For the text-containing cell, return its midpoint in [X, Y] coordinate format. 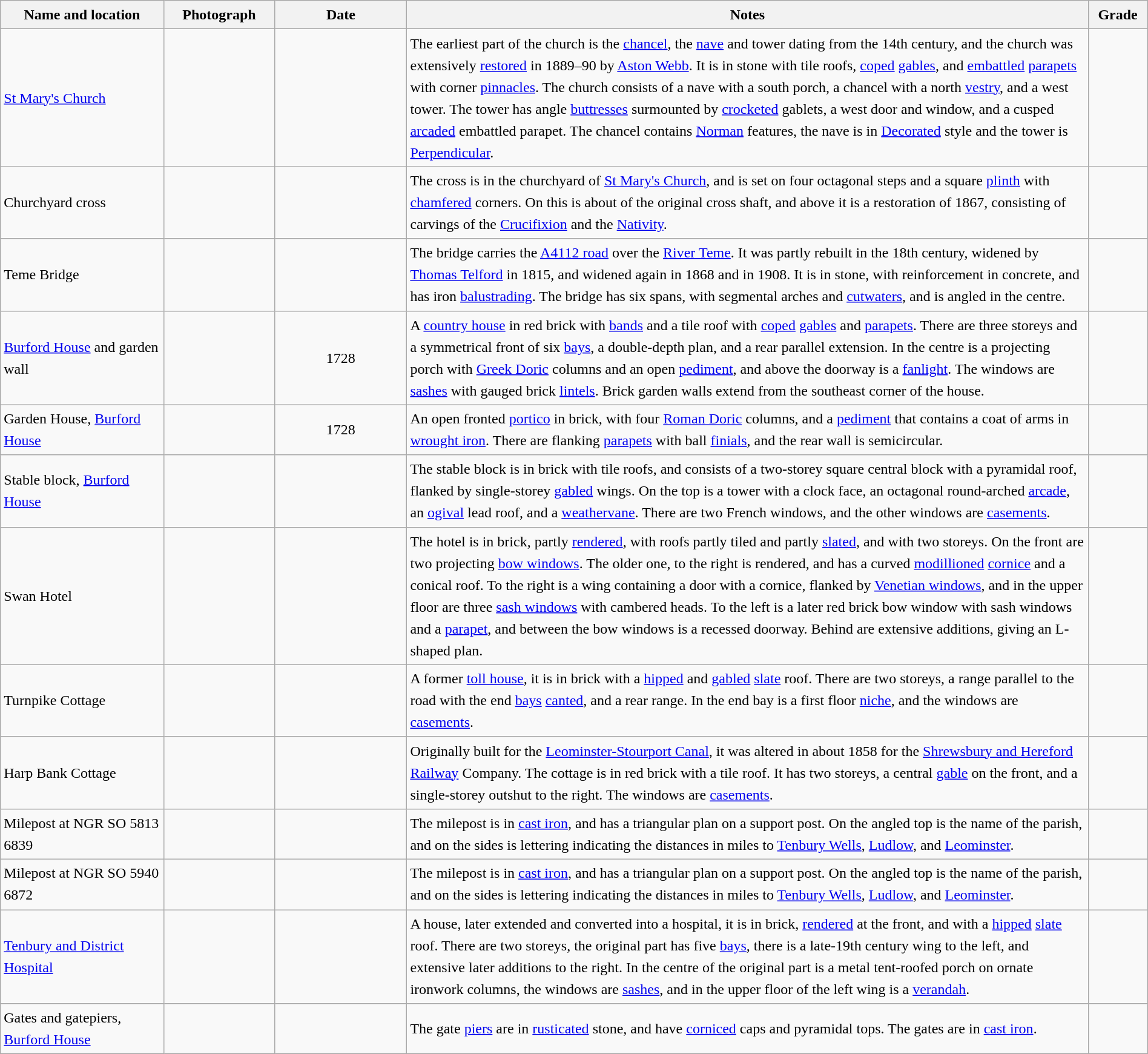
St Mary's Church [82, 98]
Milepost at NGR SO 5940 6872 [82, 884]
Name and location [82, 15]
Harp Bank Cottage [82, 773]
The gate piers are in rusticated stone, and have corniced caps and pyramidal tops. The gates are in cast iron. [747, 1029]
Date [341, 15]
Gates and gatepiers, Burford House [82, 1029]
Garden House, Burford House [82, 430]
Swan Hotel [82, 596]
Grade [1118, 15]
Burford House and garden wall [82, 357]
Photograph [219, 15]
Stable block, Burford House [82, 491]
Churchyard cross [82, 202]
Notes [747, 15]
Milepost at NGR SO 5813 6839 [82, 834]
Turnpike Cottage [82, 700]
Teme Bridge [82, 275]
Tenbury and District Hospital [82, 957]
